Extract the (x, y) coordinate from the center of the cell holding the provided text.  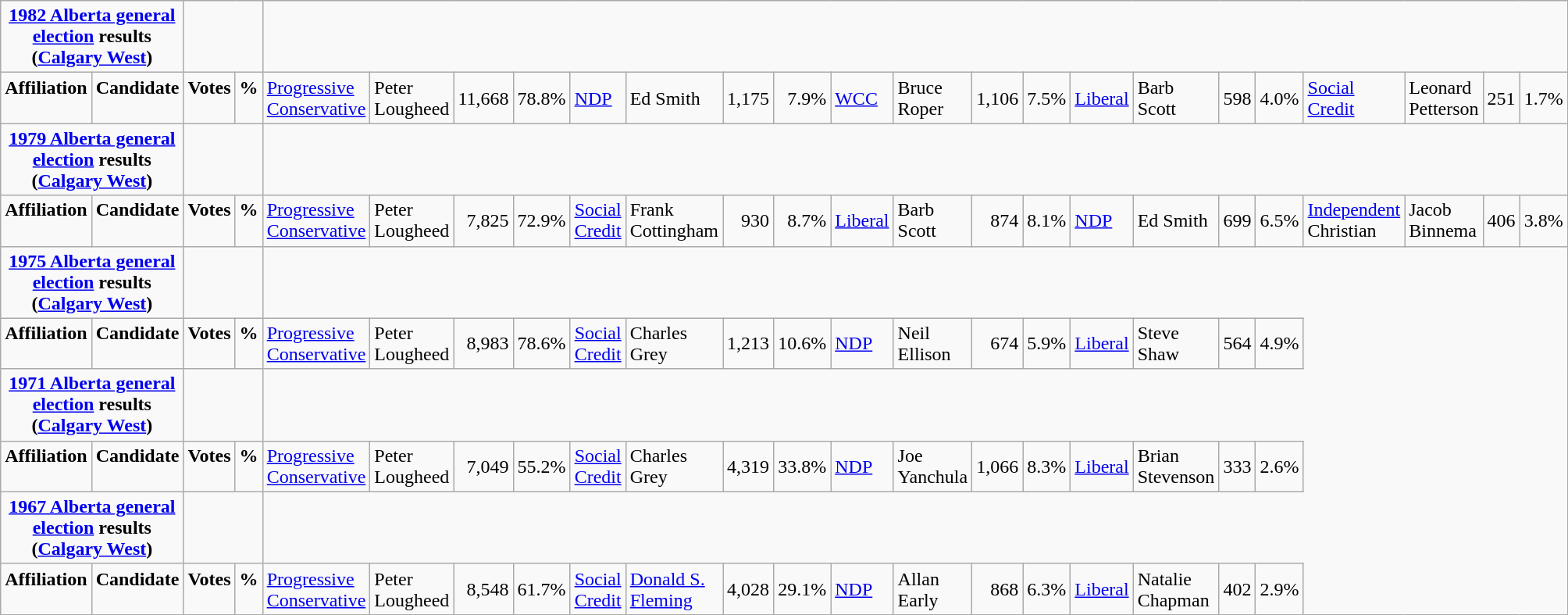
699 (1237, 220)
1982 Alberta general election results (Calgary West) (92, 37)
7,825 (483, 220)
1967 Alberta general election results (Calgary West) (92, 527)
55.2% (542, 466)
8.3% (1046, 466)
11,668 (483, 98)
1,213 (748, 344)
78.8% (542, 98)
333 (1237, 466)
Independent Christian (1354, 220)
8.7% (803, 220)
598 (1237, 98)
Allan Early (932, 589)
6.5% (1279, 220)
3.8% (1543, 220)
Frank Cottingham (674, 220)
6.3% (1046, 589)
1,106 (998, 98)
78.6% (542, 344)
1979 Alberta general election results (Calgary West) (92, 159)
Natalie Chapman (1176, 589)
Steve Shaw (1176, 344)
1,175 (748, 98)
4.0% (1279, 98)
874 (998, 220)
Joe Yanchula (932, 466)
Jacob Binnema (1444, 220)
4,319 (748, 466)
WCC (862, 98)
1.7% (1543, 98)
402 (1237, 589)
72.9% (542, 220)
2.6% (1279, 466)
61.7% (542, 589)
868 (998, 589)
2.9% (1279, 589)
7.9% (803, 98)
564 (1237, 344)
8,983 (483, 344)
7,049 (483, 466)
930 (748, 220)
251 (1501, 98)
1971 Alberta general election results (Calgary West) (92, 405)
Leonard Petterson (1444, 98)
Donald S. Fleming (674, 589)
29.1% (803, 589)
8,548 (483, 589)
5.9% (1046, 344)
10.6% (803, 344)
4.9% (1279, 344)
33.8% (803, 466)
1975 Alberta general election results (Calgary West) (92, 282)
Bruce Roper (932, 98)
674 (998, 344)
1,066 (998, 466)
4,028 (748, 589)
Brian Stevenson (1176, 466)
8.1% (1046, 220)
Neil Ellison (932, 344)
7.5% (1046, 98)
406 (1501, 220)
